From the cell containing the given text, extract its center point as [x, y] coordinate. 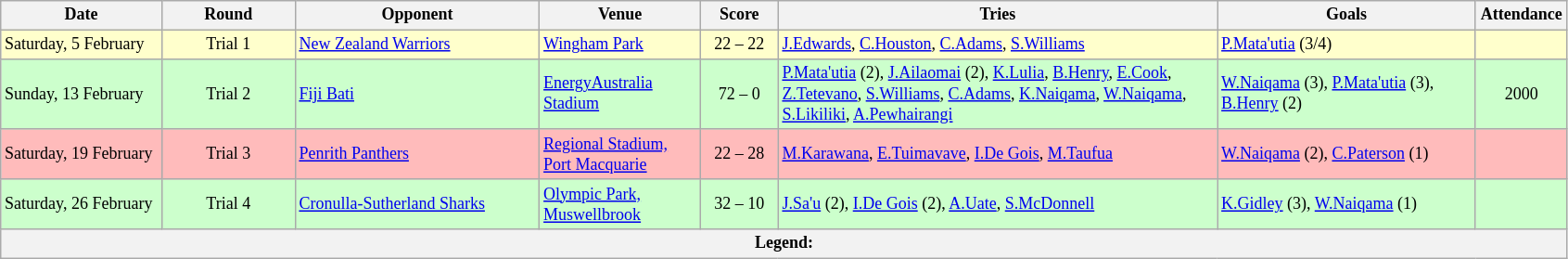
Cronulla-Sutherland Sharks [417, 204]
Trial 4 [228, 204]
Goals [1346, 15]
M.Karawana, E.Tuimavave, I.De Gois, M.Taufua [998, 154]
P.Mata'utia (2), J.Ailaomai (2), K.Lulia, B.Henry, E.Cook, Z.Tetevano, S.Williams, C.Adams, K.Naiqama, W.Naiqama, S.Likiliki, A.Pewhairangi [998, 94]
Regional Stadium, Port Macquarie [620, 154]
Legend: [784, 243]
Date [82, 15]
Score [739, 15]
Saturday, 19 February [82, 154]
Tries [998, 15]
Round [228, 15]
Saturday, 5 February [82, 45]
Attendance [1521, 15]
Sunday, 13 February [82, 94]
Fiji Bati [417, 94]
K.Gidley (3), W.Naiqama (1) [1346, 204]
2000 [1521, 94]
J.Sa'u (2), I.De Gois (2), A.Uate, S.McDonnell [998, 204]
22 – 22 [739, 45]
Opponent [417, 15]
Venue [620, 15]
Penrith Panthers [417, 154]
Saturday, 26 February [82, 204]
Trial 3 [228, 154]
P.Mata'utia (3/4) [1346, 45]
New Zealand Warriors [417, 45]
W.Naiqama (3), P.Mata'utia (3), B.Henry (2) [1346, 94]
Trial 2 [228, 94]
W.Naiqama (2), C.Paterson (1) [1346, 154]
Trial 1 [228, 45]
22 – 28 [739, 154]
Wingham Park [620, 45]
32 – 10 [739, 204]
EnergyAustralia Stadium [620, 94]
72 – 0 [739, 94]
J.Edwards, C.Houston, C.Adams, S.Williams [998, 45]
Olympic Park, Muswellbrook [620, 204]
